Search for the cell housing the specified text and yield its [x, y] center coordinate. 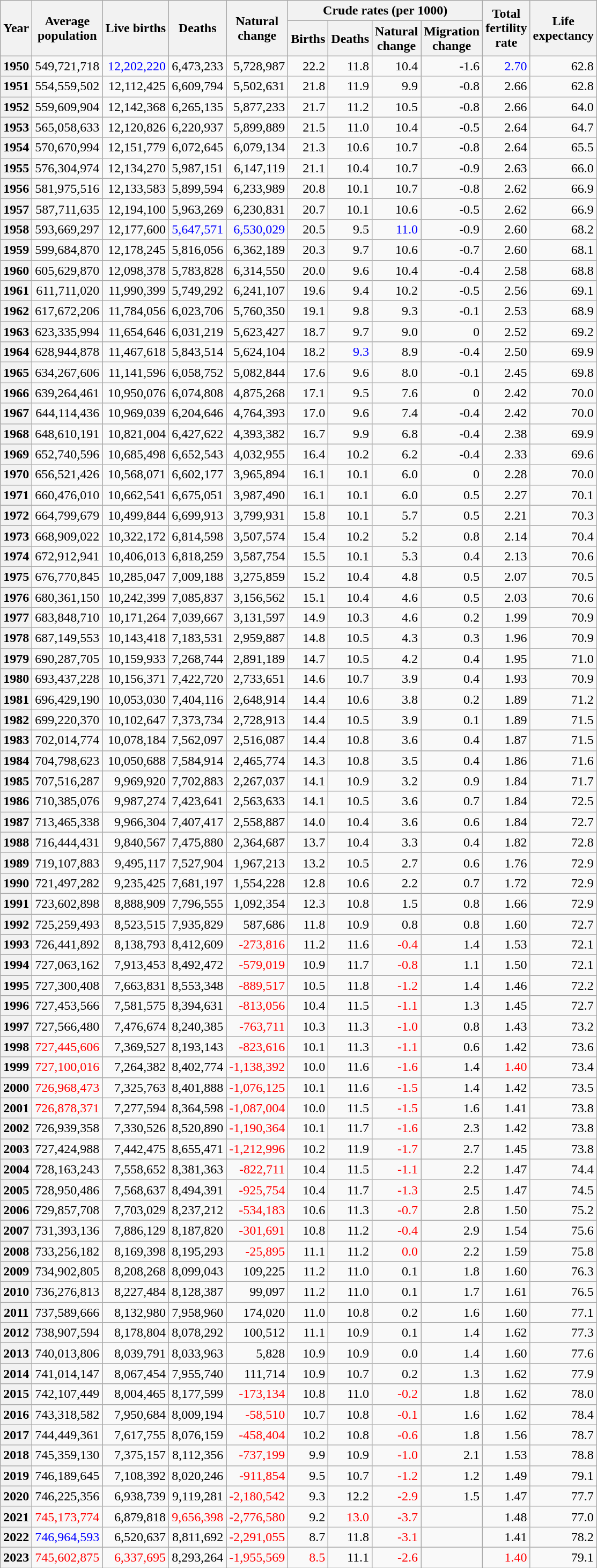
12,134,270 [136, 168]
5,647,571 [197, 229]
1999 [16, 1067]
6,314,550 [257, 270]
71.7 [563, 781]
75.8 [563, 1251]
611,711,020 [68, 291]
-889,517 [257, 986]
11,467,618 [136, 352]
737,589,666 [68, 1312]
2,733,651 [257, 679]
6,220,937 [197, 127]
68.8 [563, 270]
5,082,844 [257, 373]
-2.6 [397, 1557]
12,133,583 [136, 188]
727,100,016 [68, 1067]
109,225 [257, 1272]
1992 [16, 924]
746,225,356 [68, 1496]
7,950,684 [136, 1414]
727,453,566 [68, 1006]
4.3 [397, 638]
8,132,980 [136, 1312]
21.5 [308, 127]
Live births [136, 28]
593,669,297 [68, 229]
738,907,594 [68, 1333]
2,563,633 [257, 801]
1.56 [506, 1435]
676,770,845 [68, 577]
70.3 [563, 515]
3,507,574 [257, 536]
8.0 [397, 373]
8,187,820 [197, 1230]
6,031,219 [197, 332]
71.6 [563, 761]
713,465,338 [68, 822]
1959 [16, 250]
2010 [16, 1292]
69.6 [563, 454]
11,654,646 [136, 332]
78.8 [563, 1455]
1.82 [506, 842]
2021 [16, 1516]
10,950,076 [136, 393]
1.61 [506, 1292]
587,686 [257, 924]
728,163,243 [68, 1169]
1965 [16, 373]
2.52 [506, 332]
7,183,531 [197, 638]
6,938,739 [136, 1496]
1.86 [506, 761]
0.3 [452, 638]
12,142,368 [136, 107]
-0.2 [397, 1394]
1.1 [452, 965]
2007 [16, 1230]
12.8 [308, 883]
8,128,387 [197, 1292]
726,441,892 [68, 945]
2.13 [506, 556]
9.4 [350, 291]
8,240,385 [197, 1026]
76.5 [563, 1292]
13.7 [308, 842]
6,079,134 [257, 148]
2,465,774 [257, 761]
8,401,888 [197, 1088]
-1.7 [397, 1149]
3.3 [397, 842]
1958 [16, 229]
745,602,875 [68, 1557]
9,969,920 [136, 781]
731,393,136 [68, 1230]
1973 [16, 536]
15.4 [308, 536]
690,287,705 [68, 659]
683,848,710 [68, 618]
2.1 [452, 1455]
742,107,449 [68, 1394]
99,097 [257, 1292]
21.1 [308, 168]
7,407,417 [197, 822]
7,039,667 [197, 618]
8,067,454 [136, 1374]
3.8 [397, 699]
6,023,706 [197, 311]
-1,190,364 [257, 1128]
1974 [16, 556]
Crude rates (per 1000) [385, 11]
1.2 [452, 1476]
699,220,370 [68, 720]
723,602,898 [68, 903]
6,879,818 [136, 1516]
10,143,418 [136, 638]
1,967,213 [257, 863]
1997 [16, 1026]
628,944,878 [68, 352]
21.3 [308, 148]
7,268,744 [197, 659]
2018 [16, 1455]
3,275,859 [257, 577]
12,178,245 [136, 250]
7,617,755 [136, 1435]
10,050,688 [136, 761]
1955 [16, 168]
-273,816 [257, 945]
-58,510 [257, 1414]
5,783,828 [197, 270]
1980 [16, 679]
7,325,763 [136, 1088]
6,652,543 [197, 454]
71.2 [563, 699]
570,670,994 [68, 148]
7,935,829 [197, 924]
8,523,515 [136, 924]
6,241,107 [257, 291]
3.2 [397, 781]
69.1 [563, 291]
13.0 [350, 1516]
746,189,645 [68, 1476]
7,373,734 [197, 720]
3,587,754 [257, 556]
12.3 [308, 903]
12,120,826 [136, 127]
11,784,056 [136, 311]
12,202,220 [136, 66]
7.6 [397, 393]
73.5 [563, 1088]
7,955,740 [197, 1374]
15.5 [308, 556]
1,554,228 [257, 883]
7,958,960 [197, 1312]
7.4 [397, 413]
1956 [16, 188]
1995 [16, 986]
77.1 [563, 1312]
-534,183 [257, 1210]
8,364,598 [197, 1108]
-1,087,004 [257, 1108]
1990 [16, 883]
75.6 [563, 1230]
702,014,774 [68, 740]
8,033,963 [197, 1353]
1.43 [506, 1026]
7,423,641 [197, 801]
17.1 [308, 393]
8,208,268 [136, 1272]
1964 [16, 352]
7,108,392 [136, 1476]
2.50 [506, 352]
9,119,281 [197, 1496]
7,527,904 [197, 863]
5,728,987 [257, 66]
2.03 [506, 597]
1.59 [506, 1251]
-822,711 [257, 1169]
Averagepopulation [68, 28]
1.54 [506, 1230]
-925,754 [257, 1190]
3,965,894 [257, 475]
-2,291,055 [257, 1537]
2016 [16, 1414]
70.5 [563, 577]
4.8 [397, 577]
12,151,779 [136, 148]
726,939,358 [68, 1128]
7,702,883 [197, 781]
-173,134 [257, 1394]
644,114,436 [68, 413]
10,171,264 [136, 618]
-813,056 [257, 1006]
693,437,228 [68, 679]
727,566,480 [68, 1026]
1960 [16, 270]
5,899,889 [257, 127]
743,318,582 [68, 1414]
-3.1 [397, 1537]
Year [16, 28]
20.7 [308, 209]
1966 [16, 393]
5,749,292 [197, 291]
656,521,426 [68, 475]
721,497,282 [68, 883]
72.2 [563, 986]
8,076,159 [197, 1435]
2,959,887 [257, 638]
2.9 [452, 1230]
10,053,030 [136, 699]
9,235,425 [136, 883]
14.8 [308, 638]
6,074,808 [197, 393]
1.48 [506, 1516]
623,335,994 [68, 332]
174,020 [257, 1312]
15.1 [308, 597]
8,195,293 [197, 1251]
19.6 [308, 291]
6.2 [397, 454]
Migrationchange [452, 39]
8,138,793 [136, 945]
581,975,516 [68, 188]
2,728,913 [257, 720]
73.4 [563, 1067]
1987 [16, 822]
2002 [16, 1128]
21.7 [308, 107]
8,494,391 [197, 1190]
8,112,356 [197, 1455]
9.8 [350, 311]
68.1 [563, 250]
7,369,527 [136, 1047]
7,085,837 [197, 597]
5,987,151 [197, 168]
-1,955,569 [257, 1557]
1972 [16, 515]
8,193,143 [197, 1047]
727,445,606 [68, 1047]
727,424,988 [68, 1149]
7,913,453 [136, 965]
696,429,190 [68, 699]
75.2 [563, 1210]
726,878,371 [68, 1108]
Lifeexpectancy [563, 28]
2.21 [506, 515]
5,816,056 [197, 250]
2.3 [452, 1128]
1951 [16, 86]
10,662,541 [136, 495]
-1,138,392 [257, 1067]
5.7 [397, 515]
2023 [16, 1557]
18.7 [308, 332]
74.5 [563, 1190]
707,516,287 [68, 781]
6,675,051 [197, 495]
68.9 [563, 311]
9,987,274 [136, 801]
729,857,708 [68, 1210]
1957 [16, 209]
10,821,004 [136, 434]
3.5 [397, 761]
660,476,010 [68, 495]
-2,180,542 [257, 1496]
69.8 [563, 373]
-737,199 [257, 1455]
4,393,382 [257, 434]
2.63 [506, 168]
14.7 [308, 659]
1.72 [506, 883]
-2.9 [397, 1496]
2.8 [452, 1210]
704,798,623 [68, 761]
7,796,555 [197, 903]
72.8 [563, 842]
10,159,933 [136, 659]
73.6 [563, 1047]
6,230,831 [257, 209]
8.7 [308, 1537]
668,909,022 [68, 536]
8,293,264 [197, 1557]
8.9 [397, 352]
7,422,720 [197, 679]
6,072,645 [197, 148]
9.2 [308, 1516]
2.28 [506, 475]
66.0 [563, 168]
2004 [16, 1169]
-1,212,996 [257, 1149]
1961 [16, 291]
-763,711 [257, 1026]
65.5 [563, 148]
72.5 [563, 801]
587,711,635 [68, 209]
7,703,029 [136, 1210]
64.7 [563, 127]
6,362,189 [257, 250]
2015 [16, 1394]
7,475,880 [197, 842]
9.0 [397, 332]
10,078,184 [136, 740]
1.7 [452, 1292]
1983 [16, 740]
5,623,427 [257, 332]
727,300,408 [68, 986]
599,684,870 [68, 250]
14.0 [308, 822]
725,259,493 [68, 924]
1968 [16, 434]
14.9 [308, 618]
20.0 [308, 270]
1993 [16, 945]
1954 [16, 148]
17.0 [308, 413]
3,131,597 [257, 618]
554,559,502 [68, 86]
7,558,652 [136, 1169]
1.46 [506, 986]
15.2 [308, 577]
1.66 [506, 903]
1988 [16, 842]
7,886,129 [136, 1230]
6,814,598 [197, 536]
6,520,637 [136, 1537]
7,476,674 [136, 1026]
16.7 [308, 434]
6,265,135 [197, 107]
-458,404 [257, 1435]
746,964,593 [68, 1537]
1986 [16, 801]
10,102,647 [136, 720]
2014 [16, 1374]
549,721,718 [68, 66]
8,178,804 [136, 1333]
2.38 [506, 434]
8,412,609 [197, 945]
-25,895 [257, 1251]
1971 [16, 495]
6,337,695 [136, 1557]
5,843,514 [197, 352]
8,177,599 [197, 1394]
6,204,646 [197, 413]
-1.3 [397, 1190]
1967 [16, 413]
1.93 [506, 679]
5,899,594 [197, 188]
-1,076,125 [257, 1088]
2,267,037 [257, 781]
20.5 [308, 229]
8,402,774 [197, 1067]
1950 [16, 66]
5,502,631 [257, 86]
7,442,475 [136, 1149]
5,760,350 [257, 311]
1969 [16, 454]
5,828 [257, 1353]
1.87 [506, 740]
2,648,914 [257, 699]
Totalfertilityrate [506, 28]
5,877,233 [257, 107]
77.9 [563, 1374]
8,099,043 [197, 1272]
2.56 [506, 291]
5.3 [397, 556]
64.0 [563, 107]
15.8 [308, 515]
2.14 [506, 536]
733,256,182 [68, 1251]
8,381,363 [197, 1169]
11,990,399 [136, 291]
1991 [16, 903]
2.58 [506, 270]
1998 [16, 1047]
70.1 [563, 495]
12.2 [350, 1496]
12,112,425 [136, 86]
20.3 [308, 250]
710,385,076 [68, 801]
7,568,637 [136, 1190]
1984 [16, 761]
1963 [16, 332]
559,609,904 [68, 107]
13.2 [308, 863]
70.4 [563, 536]
6,602,177 [197, 475]
7,375,157 [136, 1455]
10,969,039 [136, 413]
100,512 [257, 1333]
7,681,197 [197, 883]
71.0 [563, 659]
8.5 [308, 1557]
2.07 [506, 577]
1970 [16, 475]
2012 [16, 1333]
69.2 [563, 332]
7,404,116 [197, 699]
716,444,431 [68, 842]
745,359,130 [68, 1455]
5,963,269 [197, 209]
7,264,382 [136, 1067]
745,173,774 [68, 1516]
10,156,371 [136, 679]
2019 [16, 1476]
744,449,361 [68, 1435]
20.8 [308, 188]
736,276,813 [68, 1292]
2006 [16, 1210]
78.7 [563, 1435]
1,092,354 [257, 903]
2.70 [506, 66]
8,039,791 [136, 1353]
639,264,461 [68, 393]
664,799,679 [68, 515]
1.49 [506, 1476]
3,156,562 [257, 597]
4.2 [397, 659]
Births [308, 39]
741,014,147 [68, 1374]
14.6 [308, 679]
1981 [16, 699]
1982 [16, 720]
2001 [16, 1108]
7,663,831 [136, 986]
2009 [16, 1272]
1.96 [506, 638]
111,714 [257, 1374]
10,242,399 [136, 597]
7,581,575 [136, 1006]
2.33 [506, 454]
77.3 [563, 1333]
4,764,393 [257, 413]
672,912,941 [68, 556]
10,685,498 [136, 454]
719,107,883 [68, 863]
2.53 [506, 311]
6,699,913 [197, 515]
18.2 [308, 352]
3,987,490 [257, 495]
12,177,600 [136, 229]
8,553,348 [197, 986]
576,304,974 [68, 168]
8,009,194 [197, 1414]
7,330,526 [136, 1128]
1962 [16, 311]
10,499,844 [136, 515]
10,322,172 [136, 536]
78.0 [563, 1394]
4,032,955 [257, 454]
-911,854 [257, 1476]
8,394,631 [197, 1006]
2,364,687 [257, 842]
76.3 [563, 1272]
12,098,378 [136, 270]
77.0 [563, 1516]
1.99 [506, 618]
1977 [16, 618]
8,811,692 [197, 1537]
1979 [16, 659]
6,058,752 [197, 373]
21.8 [308, 86]
10,568,071 [136, 475]
2.5 [452, 1190]
5,624,104 [257, 352]
1978 [16, 638]
680,361,150 [68, 597]
6,818,259 [197, 556]
22.2 [308, 66]
1975 [16, 577]
2,558,887 [257, 822]
1985 [16, 781]
8,888,909 [136, 903]
734,902,805 [68, 1272]
9,495,117 [136, 863]
-0.6 [397, 1435]
8,237,212 [197, 1210]
1976 [16, 597]
1952 [16, 107]
68.2 [563, 229]
6,609,794 [197, 86]
687,149,553 [68, 638]
7,584,914 [197, 761]
728,950,486 [68, 1190]
-3.7 [397, 1516]
0.9 [452, 781]
8,655,471 [197, 1149]
9,840,567 [136, 842]
8,020,246 [197, 1476]
10,285,047 [136, 577]
1989 [16, 863]
727,063,162 [68, 965]
2020 [16, 1496]
7,562,097 [197, 740]
17.6 [308, 373]
740,013,806 [68, 1353]
-823,616 [257, 1047]
8,004,465 [136, 1394]
8,227,484 [136, 1292]
16.4 [308, 454]
2.27 [506, 495]
617,672,206 [68, 311]
8,169,398 [136, 1251]
652,740,596 [68, 454]
9,966,304 [136, 822]
4,875,268 [257, 393]
8,520,890 [197, 1128]
2008 [16, 1251]
1.76 [506, 863]
648,610,191 [68, 434]
2005 [16, 1190]
9,656,398 [197, 1516]
8,078,292 [197, 1333]
78.2 [563, 1537]
77.6 [563, 1353]
6,233,989 [257, 188]
73.2 [563, 1026]
1953 [16, 127]
2,891,189 [257, 659]
12,194,100 [136, 209]
2022 [16, 1537]
6,147,119 [257, 168]
2017 [16, 1435]
565,058,633 [68, 127]
2011 [16, 1312]
1994 [16, 965]
634,267,606 [68, 373]
2.45 [506, 373]
77.7 [563, 1496]
2,516,087 [257, 740]
6,530,029 [257, 229]
19.1 [308, 311]
6,427,622 [197, 434]
78.4 [563, 1414]
7,009,188 [197, 577]
-301,691 [257, 1230]
2003 [16, 1149]
6,473,233 [197, 66]
8,492,472 [197, 965]
7,277,594 [136, 1108]
-2,776,580 [257, 1516]
3,799,931 [257, 515]
1.95 [506, 659]
-579,019 [257, 965]
1996 [16, 1006]
74.4 [563, 1169]
605,629,870 [68, 270]
2000 [16, 1088]
726,968,473 [68, 1088]
2013 [16, 1353]
6.8 [397, 434]
10,406,013 [136, 556]
11,141,596 [136, 373]
14.3 [308, 761]
5.2 [397, 536]
